Extract the (X, Y) coordinate from the center of the cell holding the provided text.  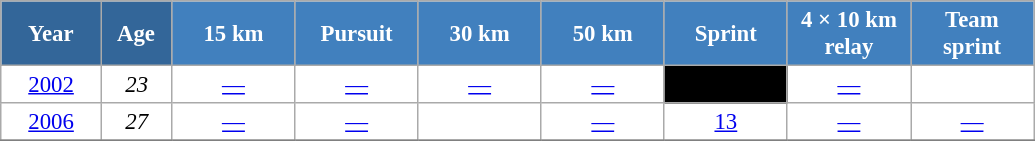
27 (136, 122)
Team sprint (972, 34)
30 km (480, 34)
2006 (52, 122)
13 (726, 122)
15 km (234, 34)
50 km (602, 34)
4 × 10 km relay (848, 34)
Year (52, 34)
23 (136, 85)
Pursuit (356, 34)
2002 (52, 85)
Sprint (726, 34)
Age (136, 34)
